Determine the [X, Y] coordinate at the center of the cell enclosing the given text.  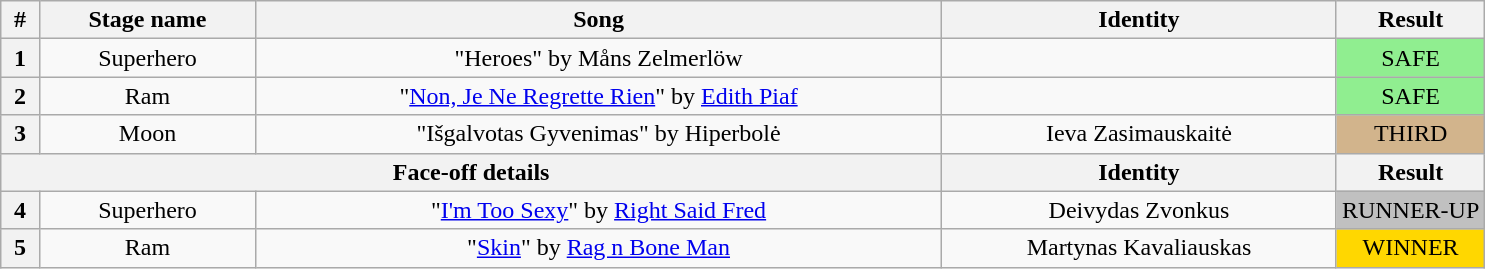
Face-off details [472, 172]
THIRD [1410, 134]
"Išgalvotas Gyvenimas" by Hiperbolė [599, 134]
Ieva Zasimauskaitė [1138, 134]
WINNER [1410, 248]
Martynas Kavaliauskas [1138, 248]
"Skin" by Rag n Bone Man [599, 248]
1 [20, 58]
2 [20, 96]
"Heroes" by Måns Zelmerlöw [599, 58]
Stage name [147, 20]
5 [20, 248]
RUNNER-UP [1410, 210]
Deivydas Zvonkus [1138, 210]
"Non, Je Ne Regrette Rien" by Edith Piaf [599, 96]
# [20, 20]
4 [20, 210]
Song [599, 20]
3 [20, 134]
Moon [147, 134]
"I'm Too Sexy" by Right Said Fred [599, 210]
